Determine the (x, y) coordinate at the center of the cell enclosing the given text.  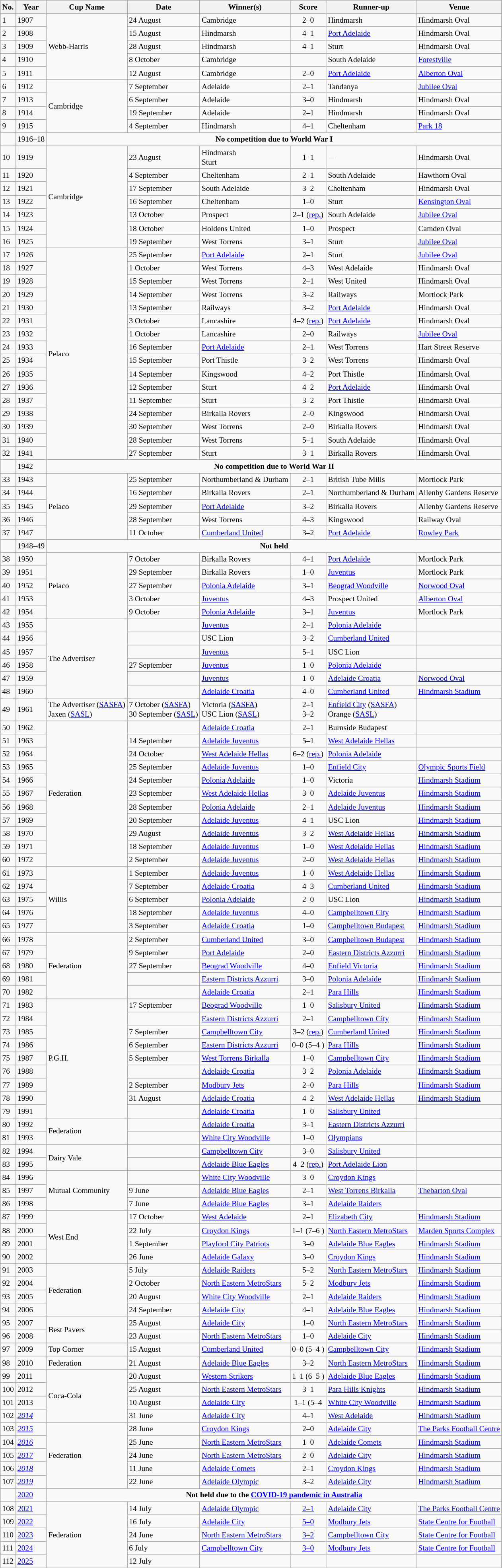
72 (8, 1019)
1982 (31, 992)
103 (8, 1429)
P.G.H. (87, 1059)
42 (8, 612)
63 (8, 900)
2020 (31, 1495)
1941 (31, 453)
1999 (31, 1217)
1977 (31, 926)
7 October (164, 559)
28 June (164, 1429)
96 (8, 1336)
1957 (31, 651)
50 (8, 728)
1916–18 (31, 139)
95 (8, 1323)
2013 (31, 1402)
1926 (31, 255)
10 August (164, 1402)
52 (8, 754)
1961 (31, 709)
Runner-up (372, 7)
33 (8, 480)
Tandanya (372, 86)
1984 (31, 1019)
1976 (31, 913)
21 (8, 308)
22 July (164, 1230)
84 (8, 1177)
1919 (31, 157)
13 (8, 202)
101 (8, 1402)
18 (8, 268)
29 August (164, 834)
59 (8, 846)
1991 (31, 1111)
1979 (31, 952)
28 August (164, 47)
2000 (31, 1230)
8 (8, 113)
2016 (31, 1442)
1959 (31, 678)
1929 (31, 294)
109 (8, 1521)
Victoria (SASFA)USC Lion (SASL) (245, 709)
Year (31, 7)
38 (8, 559)
12 September (164, 387)
1932 (31, 334)
1937 (31, 400)
8 October (164, 60)
1928 (31, 281)
25 June (164, 1442)
73 (8, 1032)
1981 (31, 979)
83 (8, 1164)
82 (8, 1151)
104 (8, 1442)
41 (8, 599)
1962 (31, 728)
92 (8, 1283)
1988 (31, 1071)
2 (8, 33)
2007 (31, 1323)
74 (8, 1045)
1912 (31, 86)
Port Adelaide Lion (372, 1164)
62 (8, 886)
Thebarton Oval (459, 1191)
31 (8, 440)
79 (8, 1111)
23 (8, 334)
34 (8, 493)
1964 (31, 754)
91 (8, 1270)
1993 (31, 1137)
— (372, 157)
1946 (31, 519)
2023 (31, 1535)
3 September (164, 926)
Top Corner (87, 1350)
Dairy Vale (87, 1158)
Marden Sports Complex (459, 1230)
93 (8, 1296)
Kensington Oval (459, 202)
1915 (31, 126)
7 October (SASFA)30 September (SASL) (164, 709)
1975 (31, 900)
2018 (31, 1468)
Elizabeth City (372, 1217)
1927 (31, 268)
5 September (164, 1059)
1970 (31, 834)
1969 (31, 820)
53 (8, 767)
99 (8, 1376)
1947 (31, 533)
2008 (31, 1336)
24 August (164, 20)
97 (8, 1350)
Webb-Harris (87, 47)
3 (8, 47)
1909 (31, 47)
9 June (164, 1191)
West End (87, 1237)
Date (164, 7)
Olympic Sports Field (459, 767)
60 (8, 860)
78 (8, 1098)
106 (8, 1468)
1923 (31, 215)
4 (8, 60)
1952 (31, 585)
15 (8, 228)
35 (8, 506)
18 October (164, 228)
22 (8, 321)
2012 (31, 1389)
49 (8, 709)
Para Hills Knights (372, 1389)
Best Pavers (87, 1330)
26 June (164, 1257)
55 (8, 794)
Park 18 (459, 126)
64 (8, 913)
1990 (31, 1098)
12 (8, 188)
6 July (164, 1548)
2025 (31, 1561)
1985 (31, 1032)
43 (8, 625)
1943 (31, 480)
12 August (164, 73)
69 (8, 979)
2–13–2 (308, 709)
1958 (31, 665)
102 (8, 1416)
1908 (31, 33)
1963 (31, 740)
90 (8, 1257)
32 (8, 453)
Forestville (459, 60)
2–1 (rep.) (308, 215)
1989 (31, 1085)
1930 (31, 308)
2022 (31, 1521)
16 (8, 242)
39 (8, 573)
1992 (31, 1125)
70 (8, 992)
12 July (164, 1561)
44 (8, 639)
The Advertiser (SASFA)Jaxen (SASL) (87, 709)
1944 (31, 493)
71 (8, 1005)
2019 (31, 1482)
24 October (164, 754)
1948–49 (31, 546)
36 (8, 519)
9 October (164, 612)
10 (8, 157)
86 (8, 1204)
Enfield City (372, 767)
Not held due to the COVID-19 pandemic in Australia (274, 1495)
1968 (31, 806)
1965 (31, 767)
9 (8, 126)
5 July (164, 1270)
1934 (31, 360)
67 (8, 952)
Victoria (372, 780)
14 July (164, 1508)
Score (308, 7)
2001 (31, 1244)
1935 (31, 374)
Adelaide Galaxy (245, 1257)
1986 (31, 1045)
24 (8, 348)
1–1 (5–4 (308, 1402)
1936 (31, 387)
26 (8, 374)
1924 (31, 228)
27 (8, 387)
2005 (31, 1296)
1998 (31, 1204)
1931 (31, 321)
1994 (31, 1151)
37 (8, 533)
1950 (31, 559)
Venue (459, 7)
11 (8, 175)
The Advertiser (87, 659)
110 (8, 1535)
1983 (31, 1005)
Playford City Patriots (245, 1244)
17 October (164, 1217)
2006 (31, 1310)
9 September (164, 952)
Not held (274, 546)
100 (8, 1389)
Winner(s) (245, 7)
14 (8, 215)
23 September (164, 794)
68 (8, 966)
2004 (31, 1283)
1987 (31, 1059)
16 July (164, 1521)
57 (8, 820)
61 (8, 873)
1933 (31, 348)
1966 (31, 780)
30 (8, 426)
1 (8, 20)
1942 (31, 466)
Enfield Victoria (372, 966)
2011 (31, 1376)
47 (8, 678)
1973 (31, 873)
Hawthorn Oval (459, 175)
107 (8, 1482)
1972 (31, 860)
105 (8, 1455)
5 (8, 73)
11 September (164, 400)
1914 (31, 113)
1940 (31, 440)
5–0 (308, 1521)
1922 (31, 202)
21 August (164, 1362)
17 (8, 255)
2015 (31, 1429)
1997 (31, 1191)
40 (8, 585)
80 (8, 1125)
1974 (31, 886)
28 (8, 400)
2003 (31, 1270)
77 (8, 1085)
25 (8, 360)
1938 (31, 414)
1995 (31, 1164)
51 (8, 740)
7 (8, 99)
1953 (31, 599)
1956 (31, 639)
2017 (31, 1455)
46 (8, 665)
Enfield City (SASFA)Orange (SASL) (372, 709)
Coca-Cola (87, 1396)
No competition due to World War II (274, 466)
7 June (164, 1204)
Willis (87, 900)
58 (8, 834)
19 (8, 281)
Burnside Budapest (372, 728)
1911 (31, 73)
West United (372, 281)
13 October (164, 215)
75 (8, 1059)
56 (8, 806)
1–1 (7–6 ) (308, 1230)
Hart Street Reserve (459, 348)
2021 (31, 1508)
65 (8, 926)
11 October (164, 533)
No. (8, 7)
Western Strikers (245, 1376)
Olympians (372, 1137)
1910 (31, 60)
20 (8, 294)
No competition due to World War I (274, 139)
1971 (31, 846)
20 September (164, 820)
76 (8, 1071)
2014 (31, 1416)
1945 (31, 506)
1960 (31, 691)
11 June (164, 1468)
89 (8, 1244)
29 (8, 414)
1907 (31, 20)
Mutual Community (87, 1191)
Railway Oval (459, 519)
British Tube Mills (372, 480)
54 (8, 780)
2010 (31, 1362)
2009 (31, 1350)
Camden Oval (459, 228)
22 June (164, 1482)
Holdens United (245, 228)
13 September (164, 308)
1921 (31, 188)
2 October (164, 1283)
45 (8, 651)
87 (8, 1217)
48 (8, 691)
1996 (31, 1177)
1925 (31, 242)
1978 (31, 939)
108 (8, 1508)
Cup Name (87, 7)
81 (8, 1137)
Prospect United (372, 599)
1955 (31, 625)
HindmarshSturt (245, 157)
88 (8, 1230)
1939 (31, 426)
66 (8, 939)
Rowley Park (459, 533)
6 (8, 86)
3–2 (rep.) (308, 1032)
6–2 (rep.) (308, 754)
1–1 (6–5 ) (308, 1376)
1951 (31, 573)
1980 (31, 966)
85 (8, 1191)
30 September (164, 426)
111 (8, 1548)
2002 (31, 1257)
1967 (31, 794)
2024 (31, 1548)
1–1 (308, 157)
31 August (164, 1098)
94 (8, 1310)
98 (8, 1362)
112 (8, 1561)
1954 (31, 612)
31 June (164, 1416)
1913 (31, 99)
1920 (31, 175)
